From the cell containing the given text, extract its center point as (x, y) coordinate. 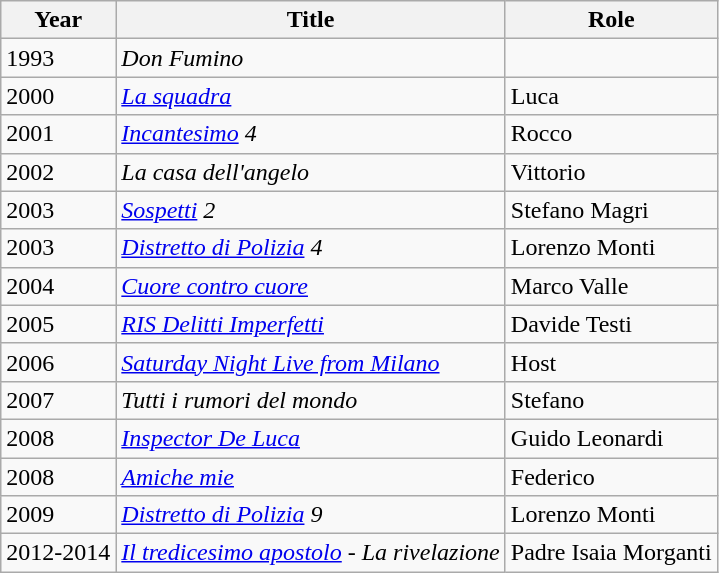
Padre Isaia Morganti (611, 553)
Don Fumino (310, 58)
2009 (58, 515)
Saturday Night Live from Milano (310, 362)
La casa dell'angelo (310, 172)
Amiche mie (310, 477)
Federico (611, 477)
1993 (58, 58)
2004 (58, 286)
Marco Valle (611, 286)
Stefano Magri (611, 210)
Vittorio (611, 172)
Davide Testi (611, 324)
Guido Leonardi (611, 438)
2002 (58, 172)
Tutti i rumori del mondo (310, 400)
Title (310, 20)
Il tredicesimo apostolo - La rivelazione (310, 553)
Inspector De Luca (310, 438)
RIS Delitti Imperfetti (310, 324)
Cuore contro cuore (310, 286)
Distretto di Polizia 4 (310, 248)
Rocco (611, 134)
2005 (58, 324)
Host (611, 362)
La squadra (310, 96)
2007 (58, 400)
2006 (58, 362)
Role (611, 20)
Stefano (611, 400)
2001 (58, 134)
2000 (58, 96)
Incantesimo 4 (310, 134)
Luca (611, 96)
2012-2014 (58, 553)
Sospetti 2 (310, 210)
Year (58, 20)
Distretto di Polizia 9 (310, 515)
